Find where the given text appears and provide that cell's center as (X, Y) coordinate. 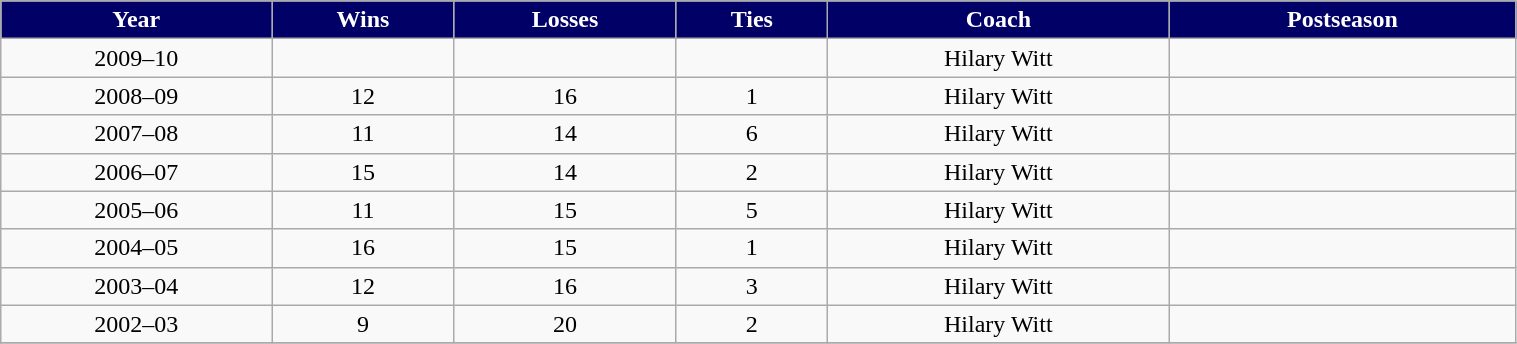
20 (565, 324)
5 (752, 210)
2002–03 (136, 324)
3 (752, 286)
2005–06 (136, 210)
2004–05 (136, 248)
9 (363, 324)
2006–07 (136, 172)
Postseason (1342, 20)
Coach (998, 20)
2007–08 (136, 134)
Wins (363, 20)
2008–09 (136, 96)
2009–10 (136, 58)
2003–04 (136, 286)
Year (136, 20)
Ties (752, 20)
6 (752, 134)
Losses (565, 20)
